Locate the cell with the specified text and output its (x, y) center coordinate. 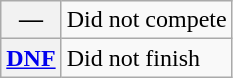
DNF (31, 58)
Did not finish (146, 58)
— (31, 20)
Did not compete (146, 20)
